Identify which cell holds the provided text, then report its (X, Y) central coordinate. 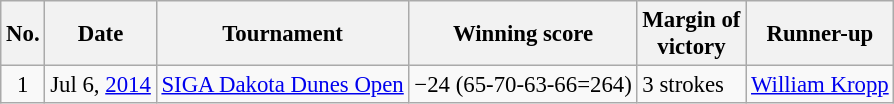
Runner-up (820, 34)
3 strokes (692, 85)
Winning score (523, 34)
Jul 6, 2014 (100, 85)
Date (100, 34)
William Kropp (820, 85)
Margin ofvictory (692, 34)
Tournament (282, 34)
No. (23, 34)
1 (23, 85)
SIGA Dakota Dunes Open (282, 85)
−24 (65-70-63-66=264) (523, 85)
